Capture the cell that displays the provided text and extract its (x, y) central coordinate. 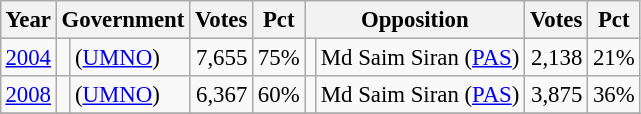
2004 (28, 57)
7,655 (222, 57)
36% (614, 95)
60% (279, 95)
75% (279, 57)
2,138 (556, 57)
21% (614, 57)
3,875 (556, 95)
Government (122, 20)
2008 (28, 95)
Year (28, 20)
Opposition (415, 20)
6,367 (222, 95)
